Capture the cell that displays the provided text and extract its (X, Y) central coordinate. 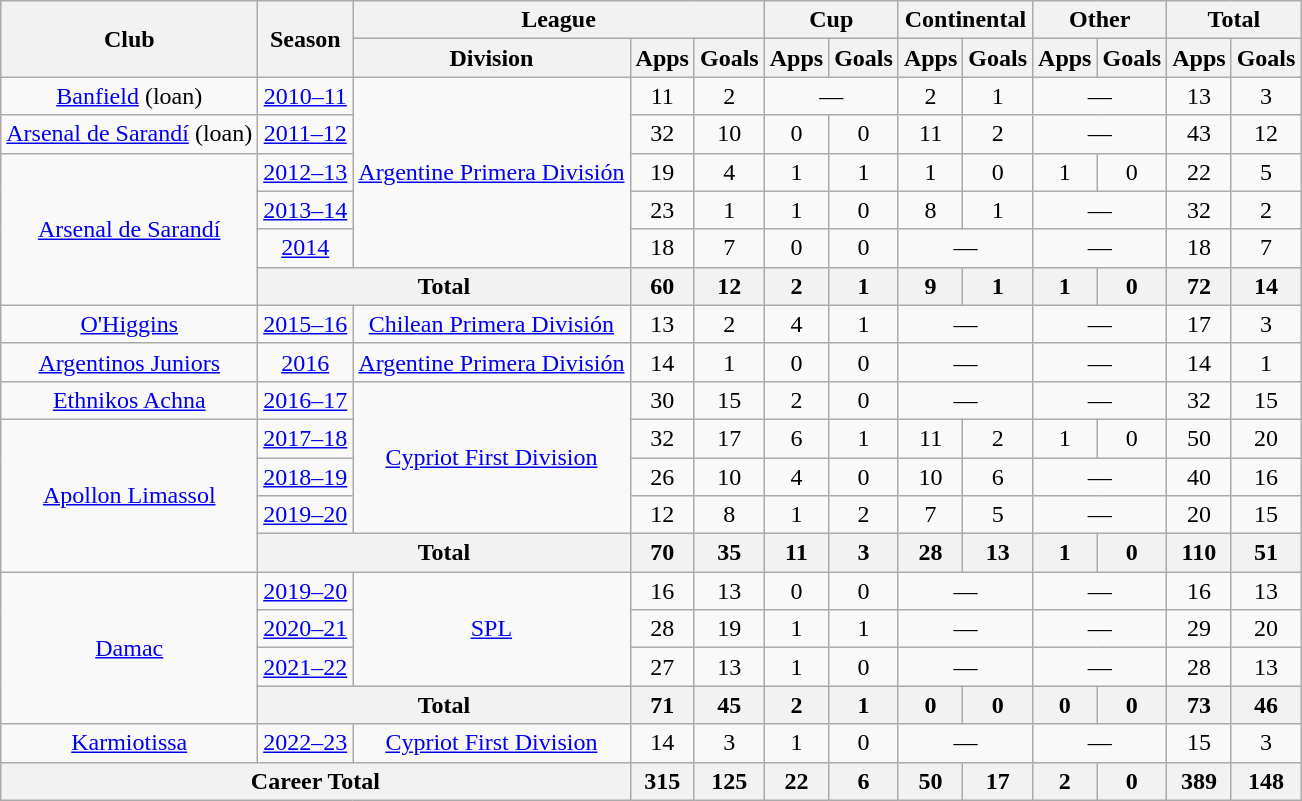
125 (729, 781)
Chilean Primera División (492, 324)
Season (306, 39)
70 (662, 553)
2010–11 (306, 96)
46 (1266, 705)
SPL (492, 629)
2017–18 (306, 438)
2011–12 (306, 134)
Cup (831, 20)
110 (1199, 553)
Ethnikos Achna (130, 400)
389 (1199, 781)
Apollon Limassol (130, 495)
2014 (306, 248)
2022–23 (306, 743)
26 (662, 477)
29 (1199, 629)
73 (1199, 705)
2020–21 (306, 629)
72 (1199, 286)
23 (662, 210)
2015–16 (306, 324)
2012–13 (306, 172)
51 (1266, 553)
2018–19 (306, 477)
60 (662, 286)
71 (662, 705)
Other (1100, 20)
27 (662, 667)
2013–14 (306, 210)
148 (1266, 781)
Continental (965, 20)
2021–22 (306, 667)
Karmiotissa (130, 743)
43 (1199, 134)
Club (130, 39)
35 (729, 553)
Arsenal de Sarandí (loan) (130, 134)
40 (1199, 477)
Arsenal de Sarandí (130, 229)
Argentinos Juniors (130, 362)
Career Total (316, 781)
Division (492, 58)
30 (662, 400)
2016–17 (306, 400)
9 (930, 286)
2016 (306, 362)
O'Higgins (130, 324)
315 (662, 781)
League (558, 20)
Damac (130, 648)
45 (729, 705)
Banfield (loan) (130, 96)
